Return [x, y] of the center of cell containing provided text 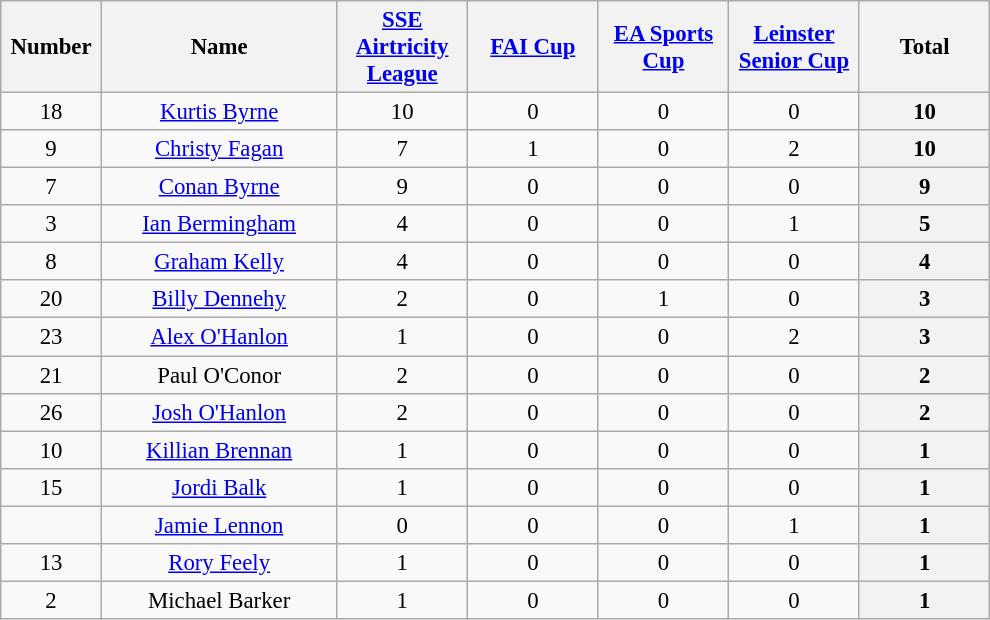
Total [924, 47]
21 [52, 375]
FAI Cup [534, 47]
Killian Brennan [219, 450]
Jordi Balk [219, 487]
Graham Kelly [219, 262]
Paul O'Conor [219, 375]
8 [52, 262]
Billy Dennehy [219, 299]
Ian Bermingham [219, 224]
Jamie Lennon [219, 525]
15 [52, 487]
SSE Airtricity League [402, 47]
26 [52, 412]
20 [52, 299]
Name [219, 47]
EA Sports Cup [664, 47]
Michael Barker [219, 600]
18 [52, 112]
5 [924, 224]
Alex O'Hanlon [219, 337]
13 [52, 563]
Leinster Senior Cup [794, 47]
Christy Fagan [219, 149]
Number [52, 47]
Kurtis Byrne [219, 112]
Josh O'Hanlon [219, 412]
23 [52, 337]
Conan Byrne [219, 187]
Rory Feely [219, 563]
